Determine the (X, Y) coordinate at the center of the cell enclosing the given text.  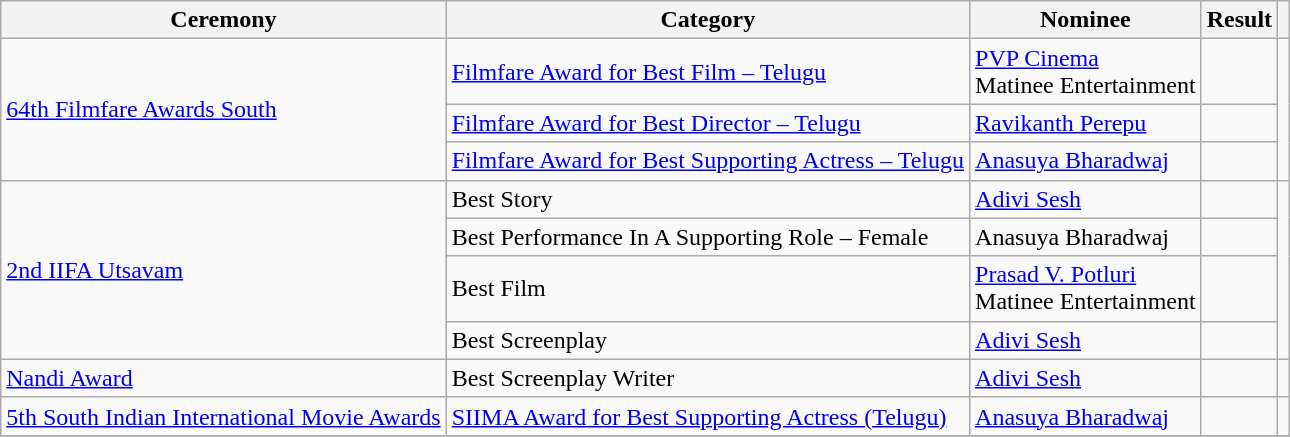
Filmfare Award for Best Supporting Actress – Telugu (708, 161)
2nd IIFA Utsavam (224, 270)
64th Filmfare Awards South (224, 110)
Best Story (708, 199)
PVP CinemaMatinee Entertainment (1086, 72)
Category (708, 20)
Ravikanth Perepu (1086, 123)
Nandi Award (224, 378)
Best Film (708, 288)
Ceremony (224, 20)
Best Performance In A Supporting Role – Female (708, 237)
5th South Indian International Movie Awards (224, 416)
Filmfare Award for Best Film – Telugu (708, 72)
Filmfare Award for Best Director – Telugu (708, 123)
Best Screenplay (708, 340)
Best Screenplay Writer (708, 378)
Result (1239, 20)
Prasad V. PotluriMatinee Entertainment (1086, 288)
Nominee (1086, 20)
SIIMA Award for Best Supporting Actress (Telugu) (708, 416)
